From the cell containing the given text, extract its center point as [x, y] coordinate. 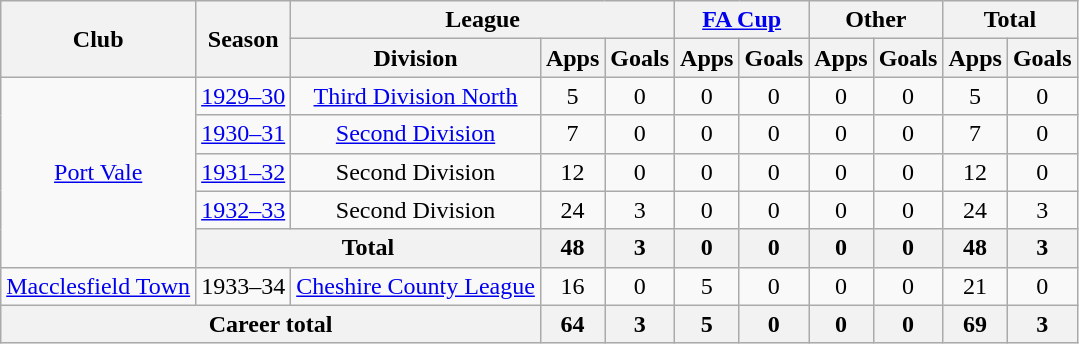
Port Vale [98, 172]
Other [876, 20]
16 [572, 286]
League [483, 20]
64 [572, 324]
1930–31 [244, 134]
Season [244, 39]
21 [975, 286]
Club [98, 39]
1933–34 [244, 286]
Cheshire County League [416, 286]
FA Cup [742, 20]
1929–30 [244, 96]
Division [416, 58]
Career total [271, 324]
1932–33 [244, 210]
69 [975, 324]
Third Division North [416, 96]
1931–32 [244, 172]
Macclesfield Town [98, 286]
